Scan for the cell matching the given text and deliver its (x, y) coordinate at center. 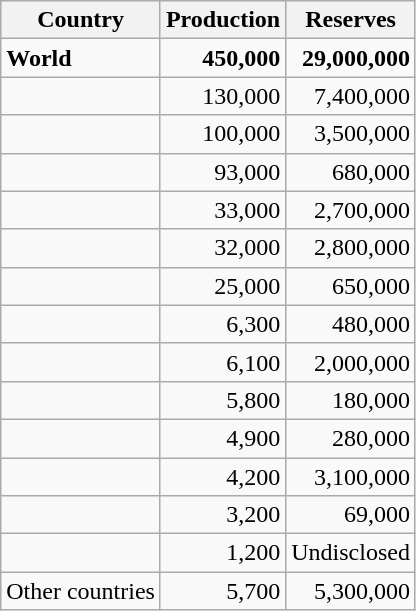
Undisclosed (351, 553)
100,000 (222, 134)
32,000 (222, 248)
3,200 (222, 515)
25,000 (222, 286)
480,000 (351, 324)
4,900 (222, 438)
6,300 (222, 324)
93,000 (222, 172)
5,800 (222, 400)
5,300,000 (351, 591)
180,000 (351, 400)
130,000 (222, 96)
4,200 (222, 477)
Reserves (351, 20)
Other countries (81, 591)
2,800,000 (351, 248)
69,000 (351, 515)
3,100,000 (351, 477)
Production (222, 20)
33,000 (222, 210)
Country (81, 20)
1,200 (222, 553)
29,000,000 (351, 58)
7,400,000 (351, 96)
680,000 (351, 172)
450,000 (222, 58)
World (81, 58)
5,700 (222, 591)
6,100 (222, 362)
280,000 (351, 438)
650,000 (351, 286)
3,500,000 (351, 134)
2,700,000 (351, 210)
2,000,000 (351, 362)
